Provide the [x, y] coordinate of the cell's center where the given text is located.  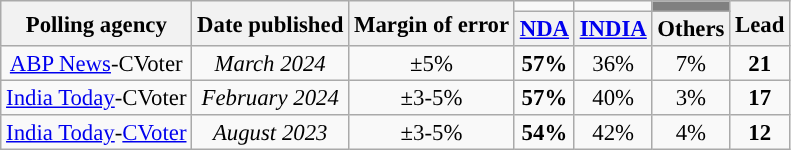
40% [613, 98]
March 2024 [270, 64]
4% [691, 132]
Margin of error [432, 24]
ABP News-CVoter [96, 64]
3% [691, 98]
±5% [432, 64]
17 [760, 98]
Date published [270, 24]
42% [613, 132]
21 [760, 64]
12 [760, 132]
February 2024 [270, 98]
Lead [760, 24]
Polling agency [96, 24]
36% [613, 64]
NDA [544, 30]
Others [691, 30]
INDIA [613, 30]
August 2023 [270, 132]
54% [544, 132]
7% [691, 64]
